Identify which cell holds the provided text, then report its [x, y] central coordinate. 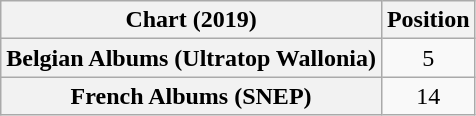
14 [428, 96]
Chart (2019) [192, 20]
French Albums (SNEP) [192, 96]
Position [428, 20]
5 [428, 58]
Belgian Albums (Ultratop Wallonia) [192, 58]
